Identify which cell holds the provided text, then report its [X, Y] central coordinate. 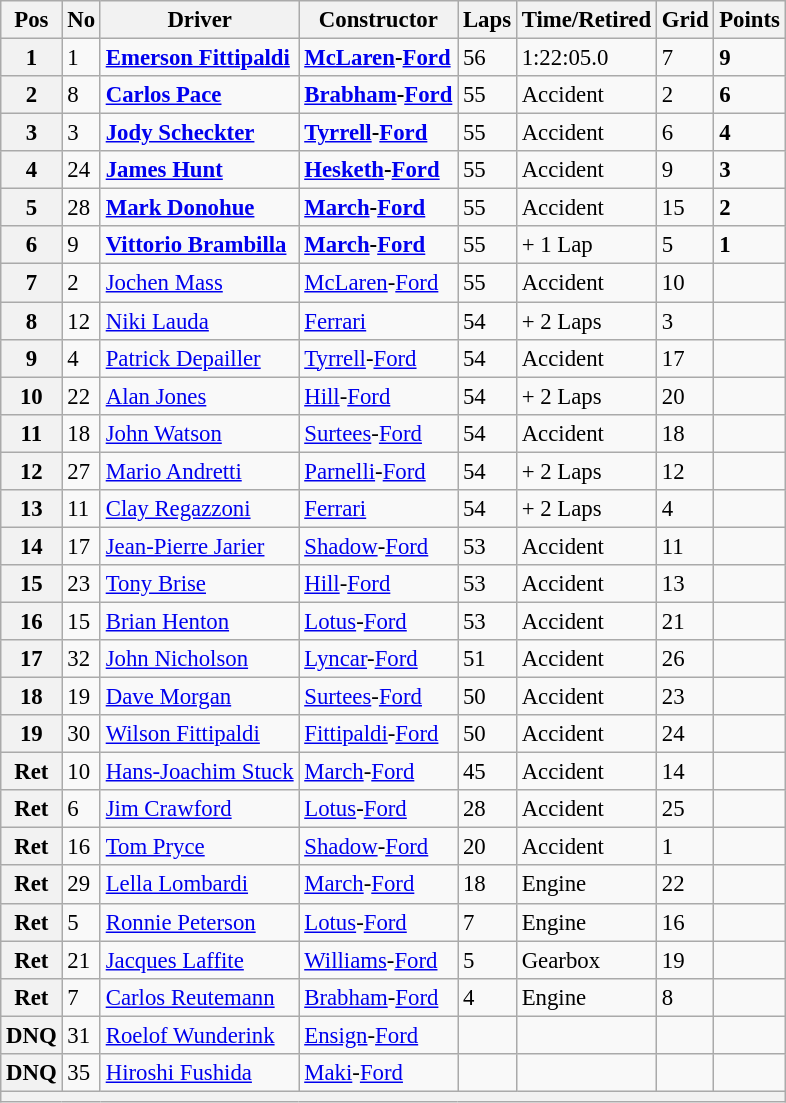
29 [81, 885]
26 [684, 659]
Jody Scheckter [200, 133]
Brian Henton [200, 621]
Ensign-Ford [378, 1035]
25 [684, 809]
Emerson Fittipaldi [200, 58]
Gearbox [586, 960]
Hiroshi Fushida [200, 1073]
Carlos Reutemann [200, 997]
Jim Crawford [200, 809]
35 [81, 1073]
Wilson Fittipaldi [200, 734]
Tony Brise [200, 584]
Carlos Pace [200, 95]
Hans-Joachim Stuck [200, 772]
Mark Donohue [200, 208]
Alan Jones [200, 396]
Grid [684, 20]
Vittorio Brambilla [200, 245]
Fittipaldi-Ford [378, 734]
Tom Pryce [200, 847]
Pos [32, 20]
James Hunt [200, 170]
Patrick Depailler [200, 358]
Driver [200, 20]
51 [488, 659]
Jean-Pierre Jarier [200, 546]
31 [81, 1035]
No [81, 20]
30 [81, 734]
John Watson [200, 433]
Roelof Wunderink [200, 1035]
45 [488, 772]
Jacques Laffite [200, 960]
Williams-Ford [378, 960]
John Nicholson [200, 659]
Points [750, 20]
Parnelli-Ford [378, 471]
Constructor [378, 20]
Maki-Ford [378, 1073]
32 [81, 659]
1:22:05.0 [586, 58]
Hesketh-Ford [378, 170]
Ronnie Peterson [200, 922]
Lella Lombardi [200, 885]
Laps [488, 20]
+ 1 Lap [586, 245]
27 [81, 471]
Clay Regazzoni [200, 509]
Dave Morgan [200, 697]
Lyncar-Ford [378, 659]
Jochen Mass [200, 283]
Mario Andretti [200, 471]
Niki Lauda [200, 321]
Time/Retired [586, 20]
56 [488, 58]
